Scan for the cell matching the given text and deliver its [X, Y] coordinate at center. 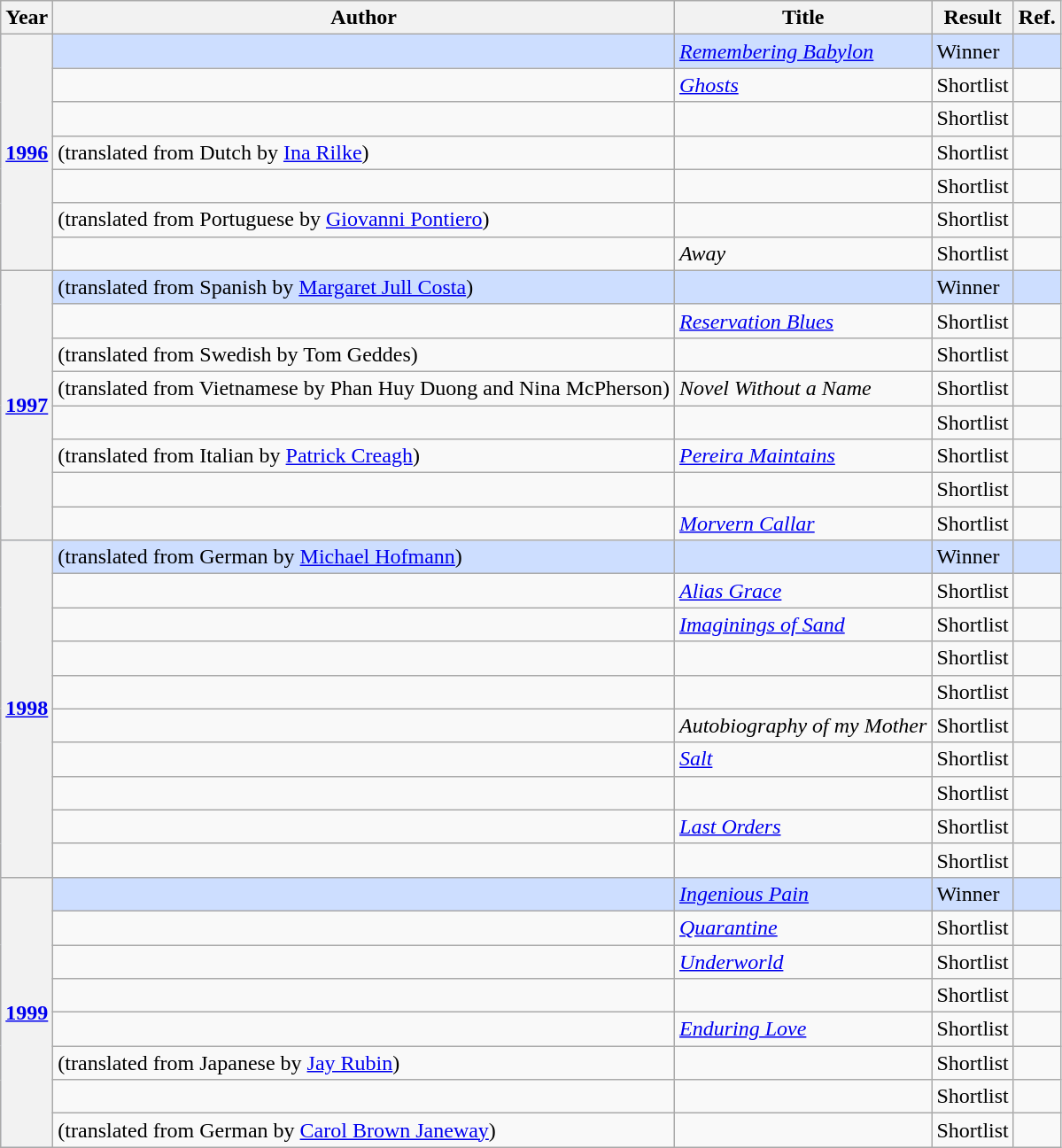
Ghosts [803, 85]
(translated from Italian by Patrick Creagh) [364, 456]
1998 [27, 709]
(translated from Vietnamese by Phan Huy Duong and Nina McPherson) [364, 388]
Ref. [1036, 18]
(translated from Swedish by Tom Geddes) [364, 354]
Away [803, 253]
(translated from Spanish by Margaret Jull Costa) [364, 287]
Underworld [803, 961]
Quarantine [803, 927]
Pereira Maintains [803, 456]
Novel Without a Name [803, 388]
1996 [27, 152]
Enduring Love [803, 1029]
(translated from Dutch by Ina Rilke) [364, 152]
Result [973, 18]
Title [803, 18]
(translated from German by Michael Hofmann) [364, 557]
(translated from Portuguese by Giovanni Pontiero) [364, 220]
Last Orders [803, 826]
(translated from Japanese by Jay Rubin) [364, 1063]
Ingenious Pain [803, 894]
Author [364, 18]
Salt [803, 759]
Reservation Blues [803, 321]
Autobiography of my Mother [803, 725]
1999 [27, 1012]
(translated from German by Carol Brown Janeway) [364, 1130]
Year [27, 18]
Remembering Babylon [803, 51]
Alias Grace [803, 591]
Morvern Callar [803, 524]
Imaginings of Sand [803, 624]
1997 [27, 405]
